Extract the (X, Y) coordinate from the center of the cell holding the provided text.  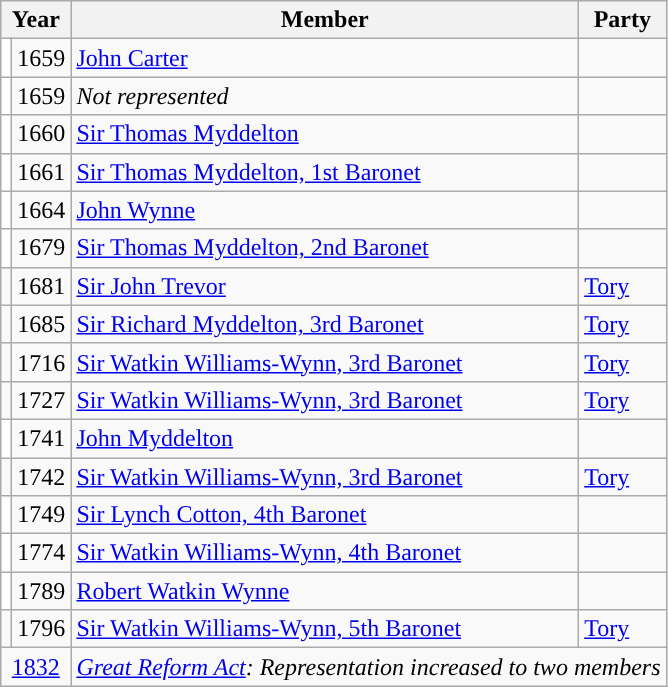
Year (36, 20)
1716 (42, 362)
Sir Thomas Myddelton (325, 134)
John Carter (325, 58)
1789 (42, 591)
1749 (42, 515)
1774 (42, 553)
Member (325, 20)
Sir Thomas Myddelton, 1st Baronet (325, 172)
John Wynne (325, 210)
John Myddelton (325, 438)
1832 (36, 667)
Sir Watkin Williams-Wynn, 5th Baronet (325, 629)
1681 (42, 286)
Sir Watkin Williams-Wynn, 4th Baronet (325, 553)
1796 (42, 629)
Sir Lynch Cotton, 4th Baronet (325, 515)
1742 (42, 477)
1660 (42, 134)
1741 (42, 438)
Sir Thomas Myddelton, 2nd Baronet (325, 248)
Sir John Trevor (325, 286)
Not represented (325, 96)
1685 (42, 324)
1661 (42, 172)
Sir Richard Myddelton, 3rd Baronet (325, 324)
1679 (42, 248)
Party (622, 20)
Great Reform Act: Representation increased to two members (368, 667)
Robert Watkin Wynne (325, 591)
1727 (42, 400)
1664 (42, 210)
